Determine the (X, Y) coordinate at the center of the cell enclosing the given text.  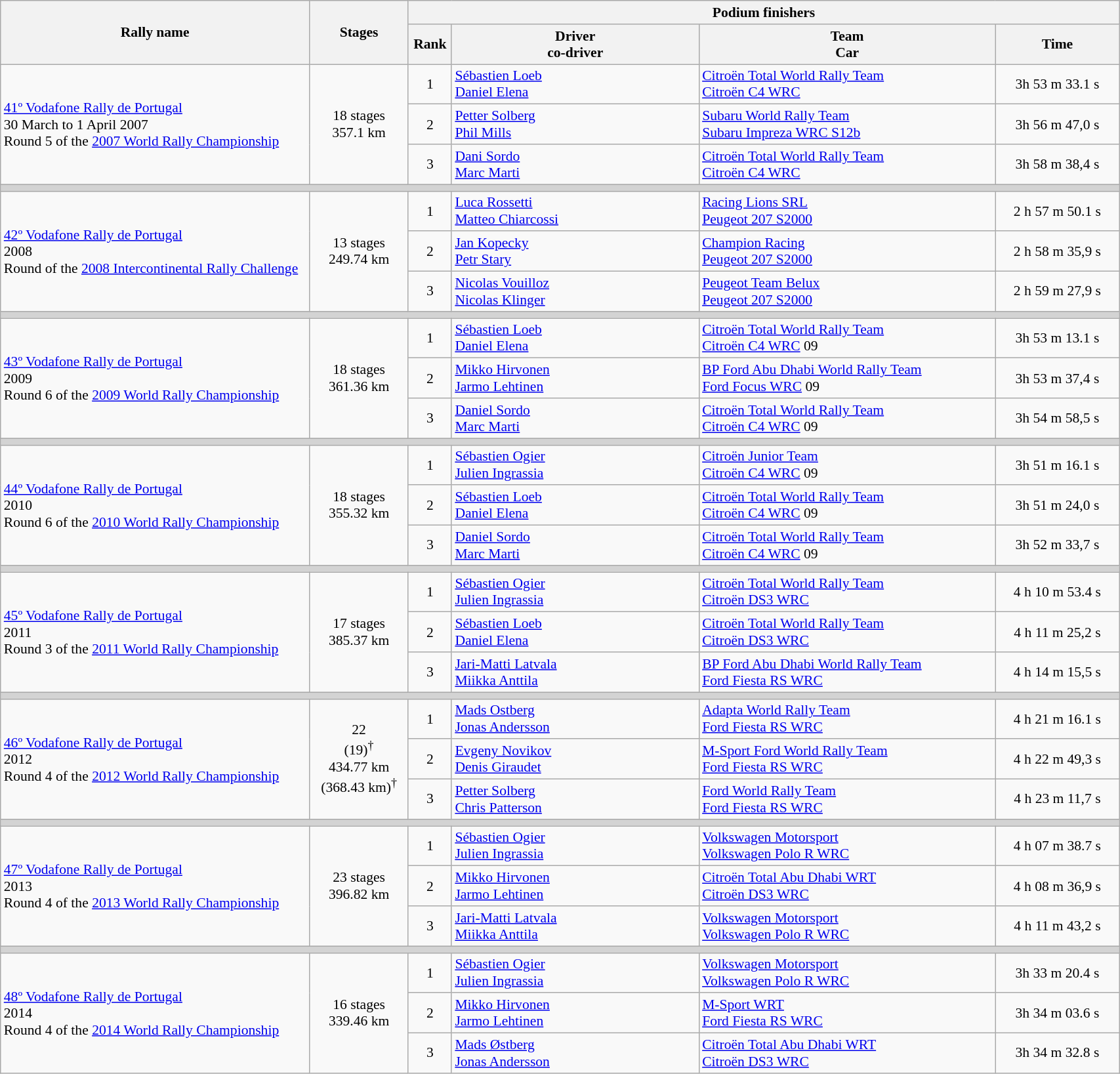
Rally name (155, 33)
18 stages 355.32 km (360, 505)
18 stages 357.1 km (360, 125)
3h 34 m 03.6 s (1057, 1013)
4 h 14 m 15,5 s (1057, 672)
Peugeot Team Belux Peugeot 207 S2000 (847, 291)
3h 52 m 33,7 s (1057, 546)
4 h 11 m 43,2 s (1057, 926)
46º Vodafone Rally de Portugal2012Round 4 of the 2012 World Rally Championship (155, 758)
4 h 10 m 53.4 s (1057, 592)
4 h 08 m 36,9 s (1057, 886)
42º Vodafone Rally de Portugal2008Round of the 2008 Intercontinental Rally Challenge (155, 251)
Mads Ostberg Jonas Andersson (575, 719)
Evgeny Novikov Denis Giraudet (575, 760)
Subaru World Rally Team Subaru Impreza WRC S12b (847, 125)
3h 51 m 16.1 s (1057, 465)
16 stages 339.46 km (360, 1013)
Champion Racing Peugeot 207 S2000 (847, 252)
Time (1057, 45)
2 h 58 m 35,9 s (1057, 252)
41º Vodafone Rally de Portugal30 March to 1 April 2007Round 5 of the 2007 World Rally Championship (155, 125)
Jan Kopecky Petr Stary (575, 252)
Luca Rossetti Matteo Chiarcossi (575, 211)
3h 51 m 24,0 s (1057, 505)
Citroën Junior Team Citroën C4 WRC 09 (847, 465)
3h 56 m 47,0 s (1057, 125)
44º Vodafone Rally de Portugal2010Round 6 of the 2010 World Rally Championship (155, 505)
3h 53 m 33.1 s (1057, 84)
3h 53 m 37,4 s (1057, 378)
43º Vodafone Rally de Portugal2009Round 6 of the 2009 World Rally Championship (155, 378)
Adapta World Rally Team Ford Fiesta RS WRC (847, 719)
4 h 21 m 16.1 s (1057, 719)
Racing Lions SRL Peugeot 207 S2000 (847, 211)
23 stages 396.82 km (360, 886)
13 stages 249.74 km (360, 251)
4 h 22 m 49,3 s (1057, 760)
3h 34 m 32.8 s (1057, 1054)
4 h 11 m 25,2 s (1057, 632)
17 stages 385.37 km (360, 632)
Nicolas Vouilloz Nicolas Klinger (575, 291)
3h 33 m 20.4 s (1057, 972)
47º Vodafone Rally de Portugal2013Round 4 of the 2013 World Rally Championship (155, 886)
M-Sport Ford World Rally Team Ford Fiesta RS WRC (847, 760)
Mads Østberg Jonas Andersson (575, 1054)
3h 53 m 13.1 s (1057, 339)
Stages (360, 33)
18 stages 361.36 km (360, 378)
2 h 59 m 27,9 s (1057, 291)
BP Ford Abu Dhabi World Rally Team Ford Focus WRC 09 (847, 378)
4 h 07 m 38.7 s (1057, 846)
M-Sport WRT Ford Fiesta RS WRC (847, 1013)
48º Vodafone Rally de Portugal2014Round 4 of the 2014 World Rally Championship (155, 1013)
45º Vodafone Rally de Portugal2011Round 3 of the 2011 World Rally Championship (155, 632)
3h 54 m 58,5 s (1057, 419)
2 h 57 m 50.1 s (1057, 211)
BP Ford Abu Dhabi World Rally Team Ford Fiesta RS WRC (847, 672)
Petter Solberg Phil Mills (575, 125)
TeamCar (847, 45)
Rank (430, 45)
22(19)† 434.77 km(368.43 km)† (360, 758)
3h 58 m 38,4 s (1057, 164)
4 h 23 m 11,7 s (1057, 799)
Driverco-driver (575, 45)
Ford World Rally Team Ford Fiesta RS WRC (847, 799)
Dani Sordo Marc Marti (575, 164)
Podium finishers (764, 12)
Petter Solberg Chris Patterson (575, 799)
